Detect which cell encompasses the target text, then output its [X, Y] center coordinate. 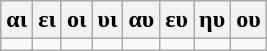
ου [249, 20]
υι [108, 20]
ει [48, 20]
αι [17, 20]
ηυ [212, 20]
οι [76, 20]
αυ [142, 20]
ευ [177, 20]
